Return the (x, y) coordinate for the center point of the cell that contains the specified text.  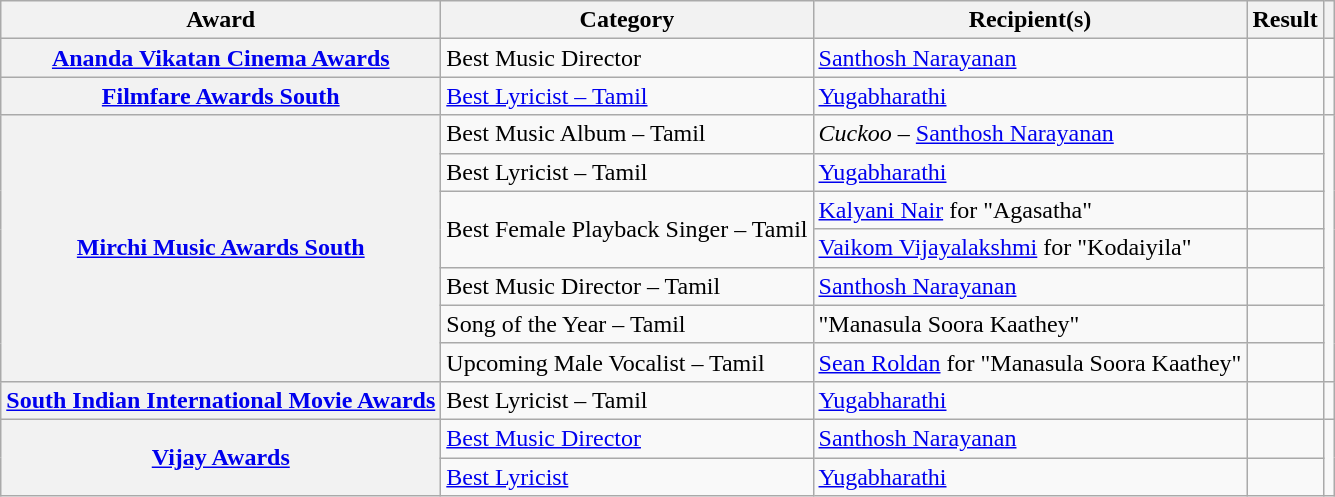
Best Music Album – Tamil (627, 134)
"Manasula Soora Kaathey" (1030, 324)
Vaikom Vijayalakshmi for "Kodaiyila" (1030, 248)
Kalyani Nair for "Agasatha" (1030, 210)
Ananda Vikatan Cinema Awards (221, 58)
Best Music Director – Tamil (627, 286)
Vijay Awards (221, 457)
Song of the Year – Tamil (627, 324)
Award (221, 20)
South Indian International Movie Awards (221, 400)
Sean Roldan for "Manasula Soora Kaathey" (1030, 362)
Mirchi Music Awards South (221, 248)
Best Lyricist (627, 477)
Cuckoo – Santhosh Narayanan (1030, 134)
Result (1285, 20)
Upcoming Male Vocalist – Tamil (627, 362)
Filmfare Awards South (221, 96)
Recipient(s) (1030, 20)
Best Female Playback Singer – Tamil (627, 229)
Category (627, 20)
